Return the [x, y] coordinate for the center point of the cell that contains the specified text.  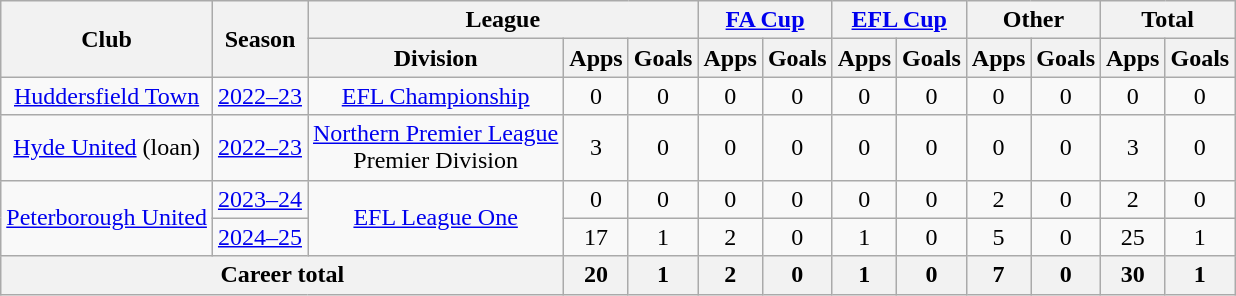
2023–24 [260, 199]
25 [1133, 237]
Total [1168, 20]
30 [1133, 275]
Huddersfield Town [107, 96]
Other [1033, 20]
EFL Championship [436, 96]
Northern Premier LeaguePremier Division [436, 148]
17 [596, 237]
Hyde United (loan) [107, 148]
Division [436, 58]
EFL Cup [899, 20]
Career total [282, 275]
7 [998, 275]
Club [107, 39]
EFL League One [436, 218]
Peterborough United [107, 218]
20 [596, 275]
5 [998, 237]
Season [260, 39]
2024–25 [260, 237]
FA Cup [765, 20]
League [503, 20]
